Pinpoint the cell where the given text exists, returning its [x, y] midpoint coordinate. 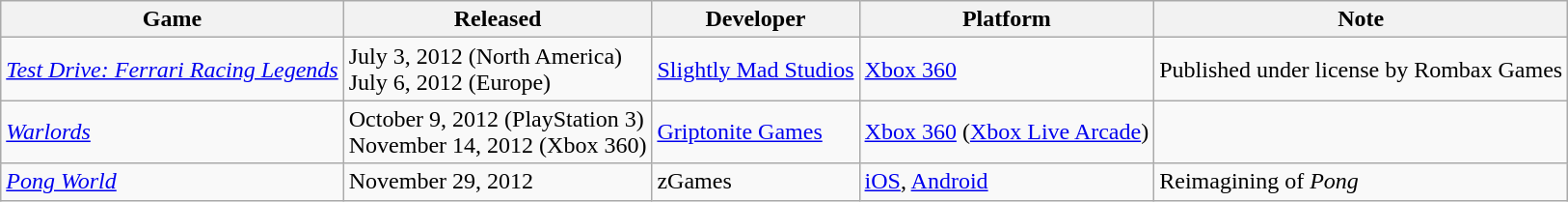
Warlords [172, 131]
zGames [756, 182]
Note [1362, 19]
October 9, 2012 (PlayStation 3)November 14, 2012 (Xbox 360) [498, 131]
Slightly Mad Studios [756, 70]
Test Drive: Ferrari Racing Legends [172, 70]
Xbox 360 [1007, 70]
iOS, Android [1007, 182]
July 3, 2012 (North America)July 6, 2012 (Europe) [498, 70]
Reimagining of Pong [1362, 182]
Xbox 360 (Xbox Live Arcade) [1007, 131]
Game [172, 19]
Developer [756, 19]
November 29, 2012 [498, 182]
Platform [1007, 19]
Published under license by Rombax Games [1362, 70]
Griptonite Games [756, 131]
Released [498, 19]
Pong World [172, 182]
